For the text-containing cell, return its midpoint in (x, y) coordinate format. 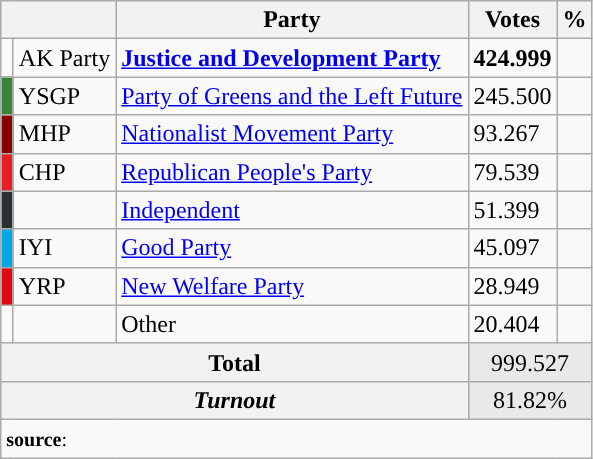
YSGP (64, 96)
245.500 (512, 96)
Republican People's Party (292, 172)
New Welfare Party (292, 286)
% (574, 20)
AK Party (64, 58)
Votes (512, 20)
Independent (292, 210)
MHP (64, 134)
28.949 (512, 286)
51.399 (512, 210)
Party (292, 20)
Party of Greens and the Left Future (292, 96)
20.404 (512, 324)
IYI (64, 248)
45.097 (512, 248)
Justice and Development Party (292, 58)
CHP (64, 172)
Other (292, 324)
Turnout (234, 400)
YRP (64, 286)
999.527 (530, 362)
Good Party (292, 248)
Total (234, 362)
Nationalist Movement Party (292, 134)
source: (296, 438)
93.267 (512, 134)
81.82% (530, 400)
424.999 (512, 58)
79.539 (512, 172)
